Identify which cell holds the provided text, then report its [x, y] central coordinate. 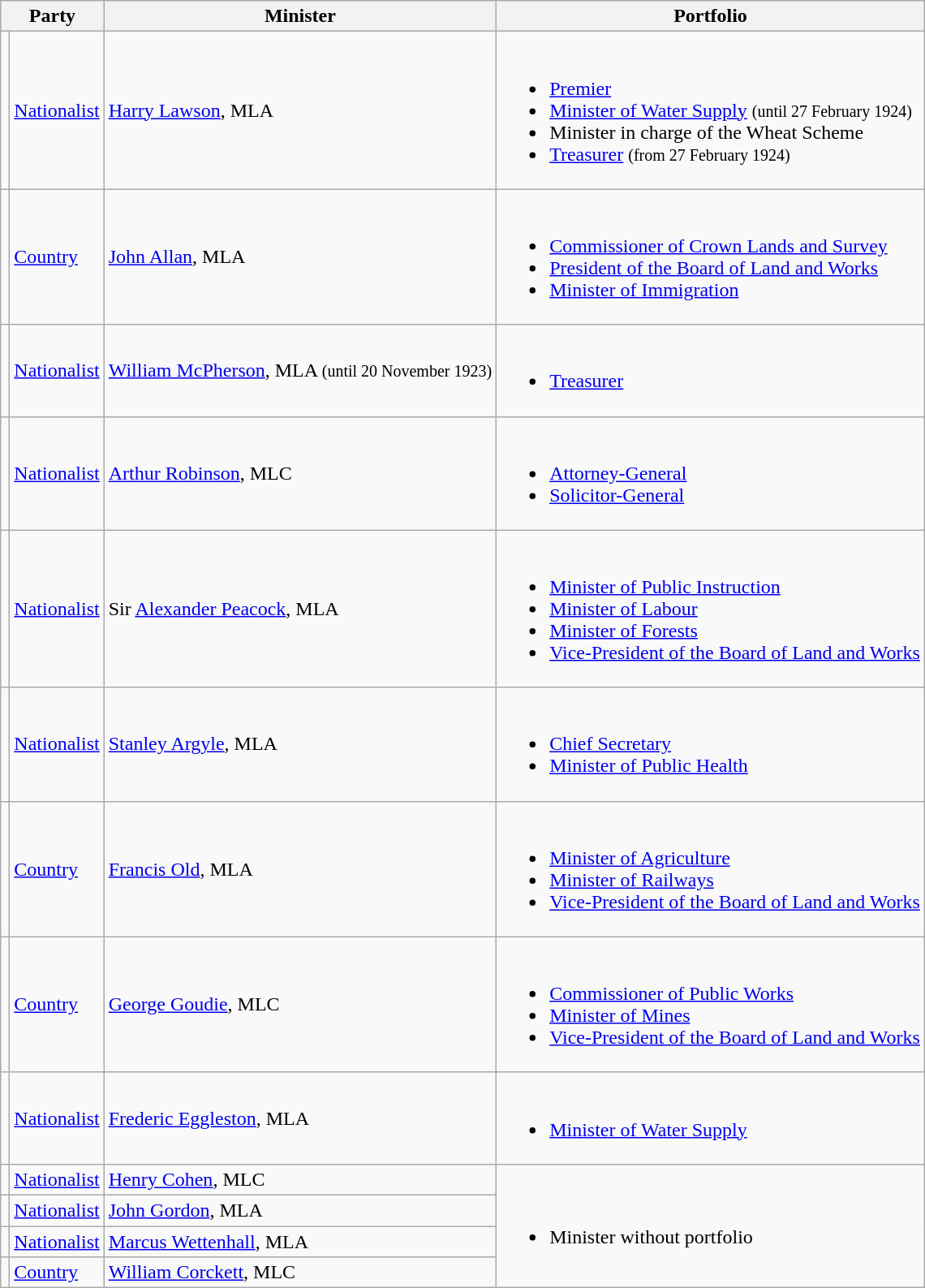
Minister [300, 16]
Arthur Robinson, MLC [300, 473]
John Allan, MLA [300, 256]
William McPherson, MLA (until 20 November 1923) [300, 370]
PremierMinister of Water Supply (until 27 February 1924)Minister in charge of the Wheat SchemeTreasurer (from 27 February 1924) [711, 110]
Attorney-GeneralSolicitor-General [711, 473]
Minister of AgricultureMinister of RailwaysVice-President of the Board of Land and Works [711, 868]
George Goudie, MLC [300, 1005]
William Corckett, MLC [300, 1273]
Marcus Wettenhall, MLA [300, 1241]
Minister of Public InstructionMinister of LabourMinister of ForestsVice-President of the Board of Land and Works [711, 609]
Sir Alexander Peacock, MLA [300, 609]
Frederic Eggleston, MLA [300, 1118]
Stanley Argyle, MLA [300, 744]
Chief SecretaryMinister of Public Health [711, 744]
Treasurer [711, 370]
John Gordon, MLA [300, 1210]
Commissioner of Crown Lands and SurveyPresident of the Board of Land and WorksMinister of Immigration [711, 256]
Commissioner of Public WorksMinister of MinesVice-President of the Board of Land and Works [711, 1005]
Henry Cohen, MLC [300, 1179]
Portfolio [711, 16]
Minister of Water Supply [711, 1118]
Francis Old, MLA [300, 868]
Minister without portfolio [711, 1226]
Harry Lawson, MLA [300, 110]
Party [52, 16]
